For the text-containing cell, return its midpoint in (X, Y) coordinate format. 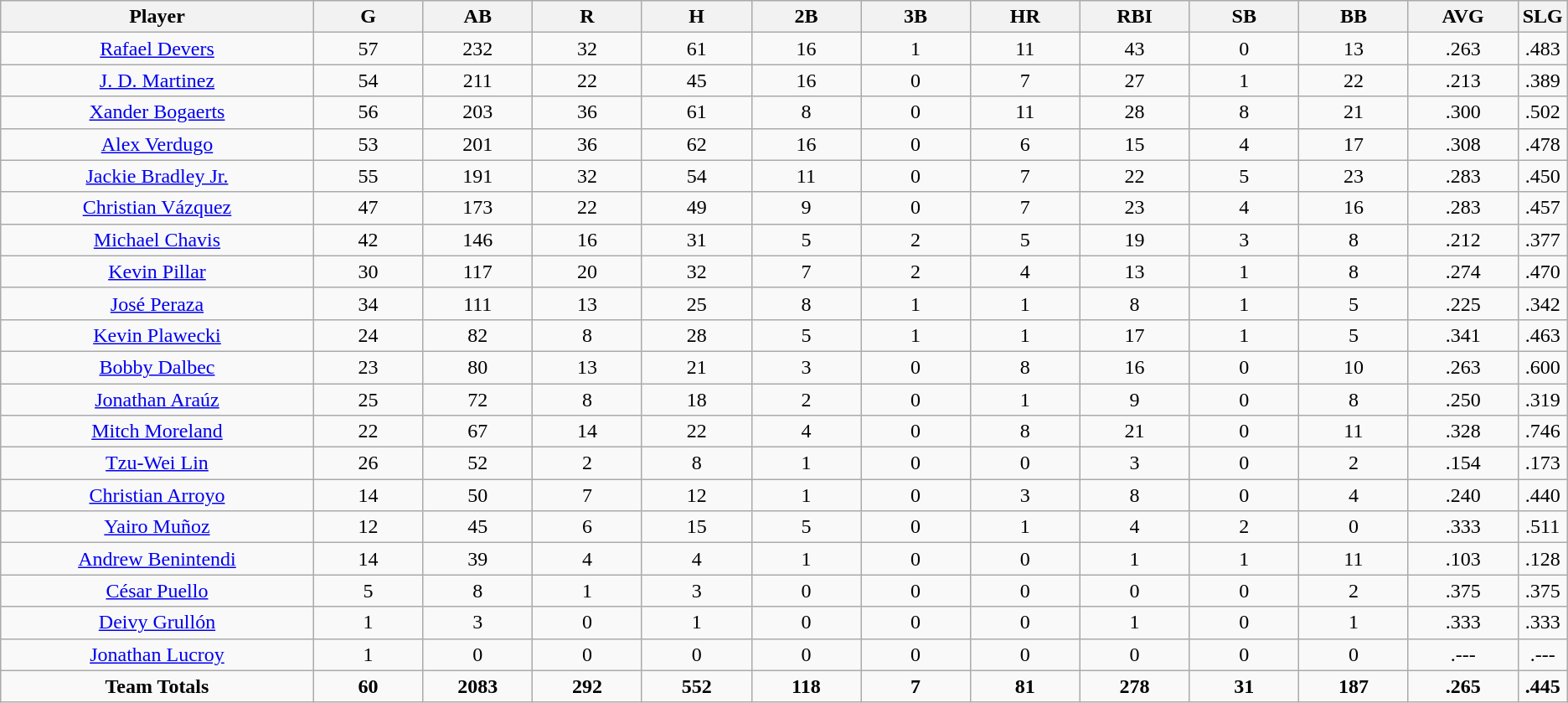
Player (157, 17)
.319 (1543, 400)
2083 (477, 686)
24 (369, 335)
.154 (1462, 463)
Jonathan Araúz (157, 400)
.274 (1462, 271)
Bobby Dalbec (157, 367)
Kevin Plawecki (157, 335)
Xander Bogaerts (157, 112)
118 (806, 686)
Christian Arroyo (157, 495)
.225 (1462, 303)
Andrew Benintendi (157, 559)
10 (1354, 367)
20 (588, 271)
.600 (1543, 367)
Jonathan Lucroy (157, 654)
Kevin Pillar (157, 271)
552 (697, 686)
.389 (1543, 80)
.746 (1543, 432)
3B (916, 17)
H (697, 17)
292 (588, 686)
56 (369, 112)
.457 (1543, 208)
.440 (1543, 495)
117 (477, 271)
.450 (1543, 176)
.483 (1543, 49)
60 (369, 686)
191 (477, 176)
Alex Verdugo (157, 144)
José Peraza (157, 303)
.212 (1462, 240)
.377 (1543, 240)
.308 (1462, 144)
47 (369, 208)
Tzu-Wei Lin (157, 463)
SLG (1543, 17)
27 (1134, 80)
.240 (1462, 495)
211 (477, 80)
Rafael Devers (157, 49)
Mitch Moreland (157, 432)
49 (697, 208)
278 (1134, 686)
.128 (1543, 559)
Yairo Muñoz (157, 527)
AB (477, 17)
.502 (1543, 112)
.328 (1462, 432)
BB (1354, 17)
201 (477, 144)
82 (477, 335)
19 (1134, 240)
203 (477, 112)
HR (1025, 17)
.470 (1543, 271)
.173 (1543, 463)
39 (477, 559)
52 (477, 463)
187 (1354, 686)
42 (369, 240)
.445 (1543, 686)
173 (477, 208)
.213 (1462, 80)
2B (806, 17)
R (588, 17)
Christian Vázquez (157, 208)
57 (369, 49)
J. D. Martinez (157, 80)
55 (369, 176)
34 (369, 303)
18 (697, 400)
67 (477, 432)
.341 (1462, 335)
César Puello (157, 591)
232 (477, 49)
146 (477, 240)
.250 (1462, 400)
SB (1245, 17)
RBI (1134, 17)
62 (697, 144)
AVG (1462, 17)
.265 (1462, 686)
Jackie Bradley Jr. (157, 176)
30 (369, 271)
.478 (1543, 144)
Team Totals (157, 686)
50 (477, 495)
.300 (1462, 112)
.103 (1462, 559)
80 (477, 367)
26 (369, 463)
53 (369, 144)
111 (477, 303)
81 (1025, 686)
Michael Chavis (157, 240)
G (369, 17)
Deivy Grullón (157, 623)
.342 (1543, 303)
43 (1134, 49)
.463 (1543, 335)
.511 (1543, 527)
72 (477, 400)
